From the cell containing the given text, extract its center point as (X, Y) coordinate. 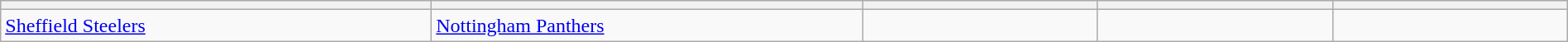
Nottingham Panthers (647, 26)
Sheffield Steelers (217, 26)
